Search for the cell housing the specified text and yield its [X, Y] center coordinate. 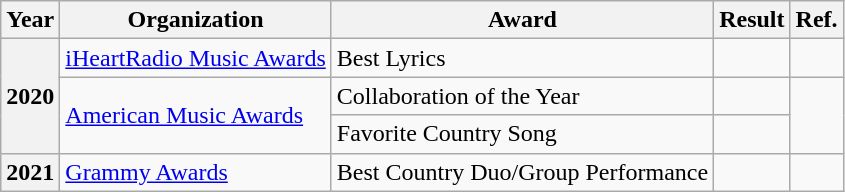
Collaboration of the Year [522, 96]
Organization [196, 20]
Award [522, 20]
2021 [30, 172]
Favorite Country Song [522, 134]
Year [30, 20]
Best Lyrics [522, 58]
Ref. [816, 20]
American Music Awards [196, 115]
Result [752, 20]
Best Country Duo/Group Performance [522, 172]
Grammy Awards [196, 172]
2020 [30, 96]
iHeartRadio Music Awards [196, 58]
